From the cell containing the given text, extract its center point as [x, y] coordinate. 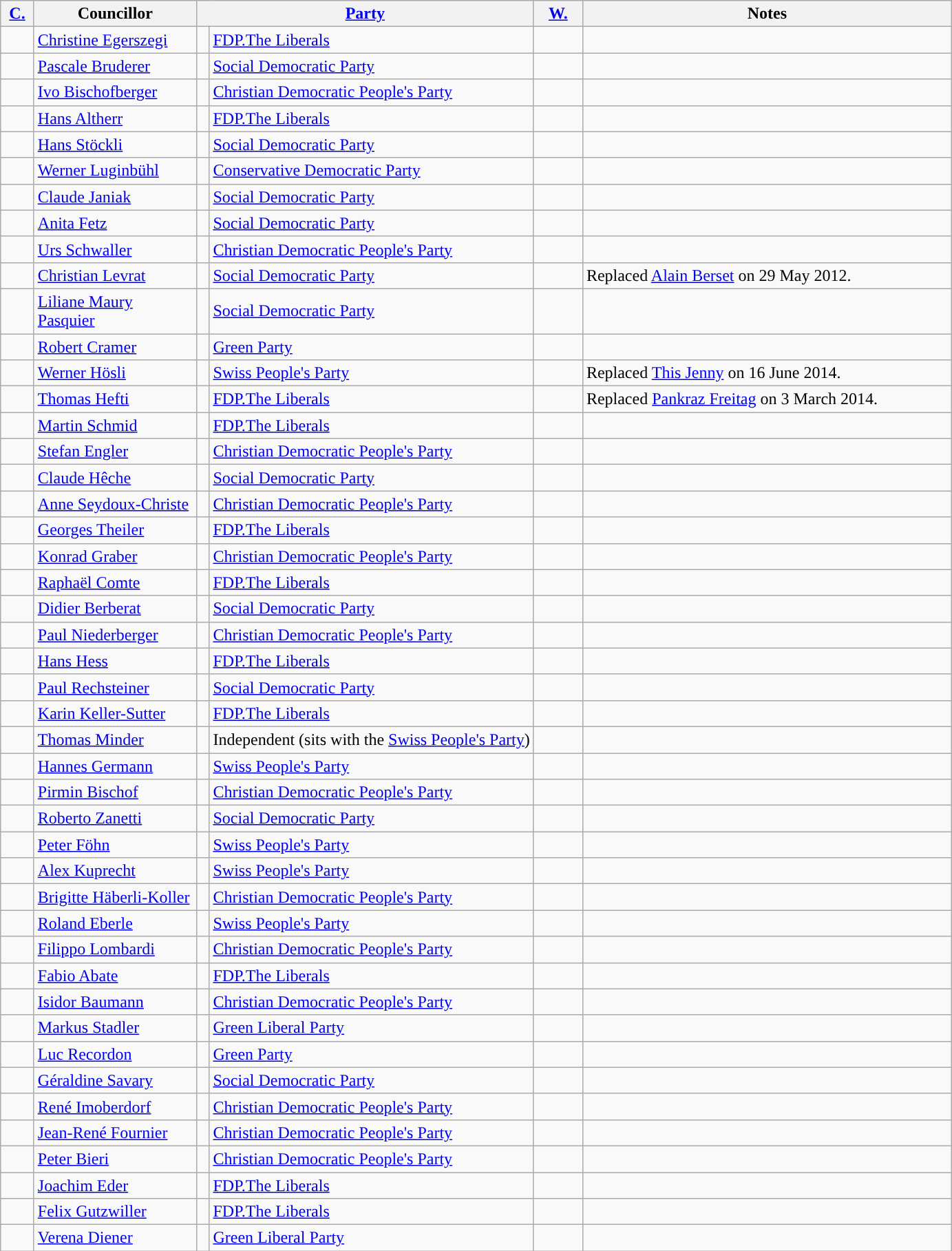
Claude Janiak [115, 197]
W. [558, 14]
Werner Luginbühl [115, 171]
Joachim Eder [115, 1185]
C. [18, 14]
Stefan Engler [115, 452]
Replaced Pankraz Freitag on 3 March 2014. [767, 399]
Martin Schmid [115, 425]
René Imoberdorf [115, 1106]
Brigitte Häberli-Koller [115, 897]
Didier Berberat [115, 609]
Robert Cramer [115, 346]
Fabio Abate [115, 976]
Urs Schwaller [115, 249]
Pascale Bruderer [115, 66]
Roland Eberle [115, 923]
Party [365, 14]
Karin Keller-Sutter [115, 713]
Hans Hess [115, 661]
Jean-René Fournier [115, 1133]
Replaced Alain Berset on 29 May 2012. [767, 275]
Claude Hêche [115, 478]
Georges Theiler [115, 530]
Councillor [115, 14]
Géraldine Savary [115, 1080]
Replaced This Jenny on 16 June 2014. [767, 373]
Felix Gutzwiller [115, 1212]
Alex Kuprecht [115, 871]
Pirmin Bischof [115, 792]
Notes [767, 14]
Hans Altherr [115, 118]
Paul Rechsteiner [115, 687]
Independent (sits with the Swiss People's Party) [372, 739]
Christine Egerszegi [115, 40]
Liliane Maury Pasquier [115, 311]
Markus Stadler [115, 1028]
Peter Föhn [115, 845]
Konrad Graber [115, 556]
Thomas Hefti [115, 399]
Luc Recordon [115, 1054]
Conservative Democratic Party [372, 171]
Christian Levrat [115, 275]
Anita Fetz [115, 223]
Verena Diener [115, 1238]
Isidor Baumann [115, 1002]
Filippo Lombardi [115, 949]
Thomas Minder [115, 739]
Ivo Bischofberger [115, 92]
Peter Bieri [115, 1159]
Raphaël Comte [115, 582]
Hans Stöckli [115, 145]
Roberto Zanetti [115, 819]
Hannes Germann [115, 766]
Anne Seydoux-Christe [115, 504]
Paul Niederberger [115, 635]
Werner Hösli [115, 373]
